Capture the cell that displays the provided text and extract its [X, Y] central coordinate. 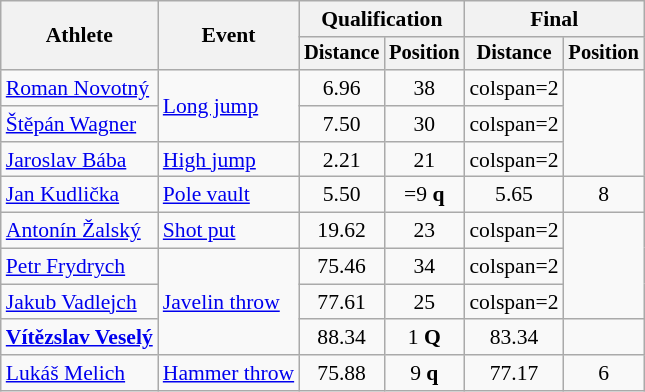
7.50 [342, 124]
75.88 [342, 373]
Pole vault [228, 195]
6.96 [342, 88]
2.21 [342, 160]
Athlete [80, 36]
Petr Frydrych [80, 267]
Jaroslav Bába [80, 160]
Jakub Vadlejch [80, 302]
83.34 [514, 338]
Javelin throw [228, 302]
Shot put [228, 231]
Long jump [228, 106]
High jump [228, 160]
34 [424, 267]
25 [424, 302]
77.17 [514, 373]
8 [604, 195]
88.34 [342, 338]
6 [604, 373]
23 [424, 231]
1 Q [424, 338]
5.50 [342, 195]
5.65 [514, 195]
Event [228, 36]
=9 q [424, 195]
Antonín Žalský [80, 231]
Lukáš Melich [80, 373]
30 [424, 124]
Qualification [382, 19]
Vítězslav Veselý [80, 338]
Jan Kudlička [80, 195]
77.61 [342, 302]
Štěpán Wagner [80, 124]
19.62 [342, 231]
38 [424, 88]
21 [424, 160]
75.46 [342, 267]
Final [554, 19]
9 q [424, 373]
Hammer throw [228, 373]
Roman Novotný [80, 88]
